Locate the cell with the specified text and output its [X, Y] center coordinate. 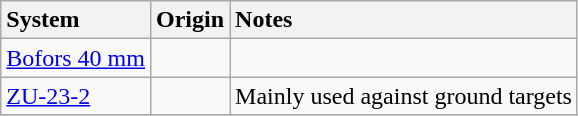
ZU-23-2 [76, 96]
Origin [190, 20]
Bofors 40 mm [76, 58]
Mainly used against ground targets [404, 96]
Notes [404, 20]
System [76, 20]
